Return [X, Y] of the center of cell containing provided text 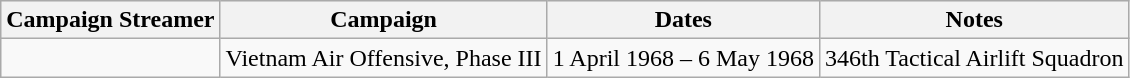
1 April 1968 – 6 May 1968 [683, 58]
Campaign [384, 20]
Campaign Streamer [110, 20]
Vietnam Air Offensive, Phase III [384, 58]
346th Tactical Airlift Squadron [974, 58]
Dates [683, 20]
Notes [974, 20]
